Provide the [X, Y] coordinate of the cell's center where the given text is located.  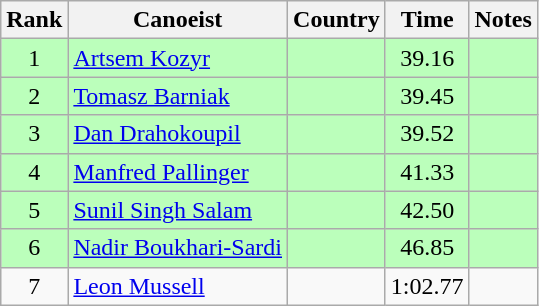
7 [34, 286]
42.50 [427, 210]
39.45 [427, 96]
1 [34, 58]
Nadir Boukhari-Sardi [178, 248]
39.16 [427, 58]
Country [337, 20]
5 [34, 210]
Canoeist [178, 20]
39.52 [427, 134]
46.85 [427, 248]
Leon Mussell [178, 286]
2 [34, 96]
Tomasz Barniak [178, 96]
Artsem Kozyr [178, 58]
Dan Drahokoupil [178, 134]
1:02.77 [427, 286]
Notes [503, 20]
41.33 [427, 172]
Time [427, 20]
3 [34, 134]
Rank [34, 20]
Sunil Singh Salam [178, 210]
6 [34, 248]
4 [34, 172]
Manfred Pallinger [178, 172]
